Detect which cell encompasses the target text, then output its [x, y] center coordinate. 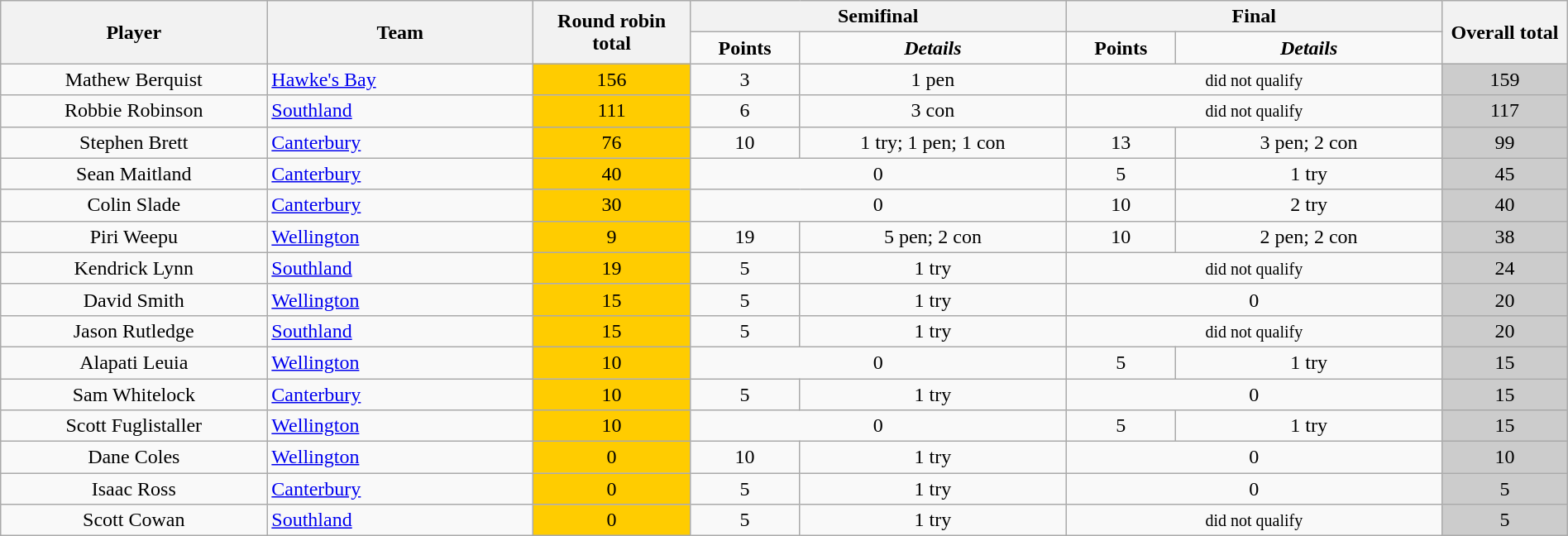
Overall total [1505, 32]
156 [612, 79]
Alapati Leuia [134, 362]
9 [612, 237]
David Smith [134, 299]
2 try [1309, 205]
Scott Fuglistaller [134, 426]
38 [1505, 237]
30 [612, 205]
5 pen; 2 con [933, 237]
Round robin total [612, 32]
Colin Slade [134, 205]
3 [744, 79]
Dane Coles [134, 457]
Kendrick Lynn [134, 268]
76 [612, 142]
Final [1254, 17]
Scott Cowan [134, 520]
Semifinal [878, 17]
117 [1505, 111]
1 try; 1 pen; 1 con [933, 142]
Mathew Berquist [134, 79]
Hawke's Bay [400, 79]
2 pen; 2 con [1309, 237]
Robbie Robinson [134, 111]
3 con [933, 111]
Team [400, 32]
Player [134, 32]
Isaac Ross [134, 489]
6 [744, 111]
13 [1121, 142]
Piri Weepu [134, 237]
Sean Maitland [134, 174]
24 [1505, 268]
111 [612, 111]
159 [1505, 79]
Stephen Brett [134, 142]
1 pen [933, 79]
3 pen; 2 con [1309, 142]
Jason Rutledge [134, 331]
Sam Whitelock [134, 395]
45 [1505, 174]
99 [1505, 142]
